Output the (x, y) coordinate of the center of the cell containing the given text.  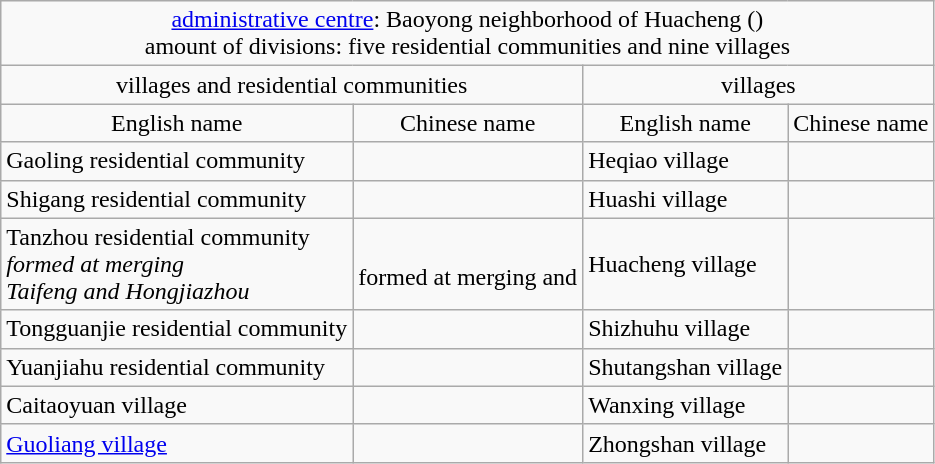
Guoliang village (177, 443)
Shigang residential community (177, 199)
Zhongshan village (686, 443)
villages (758, 85)
Tongguanjie residential community (177, 329)
formed at merging and (468, 264)
Huashi village (686, 199)
Shutangshan village (686, 367)
villages and residential communities (292, 85)
Wanxing village (686, 405)
Tanzhou residential communityformed at merging Taifeng and Hongjiazhou (177, 264)
Yuanjiahu residential community (177, 367)
Heqiao village (686, 161)
Huacheng village (686, 264)
Shizhuhu village (686, 329)
administrative centre: Baoyong neighborhood of Huacheng ()amount of divisions: five residential communities and nine villages (468, 34)
Gaoling residential community (177, 161)
Caitaoyuan village (177, 405)
